Locate the cell with the specified text and output its [X, Y] center coordinate. 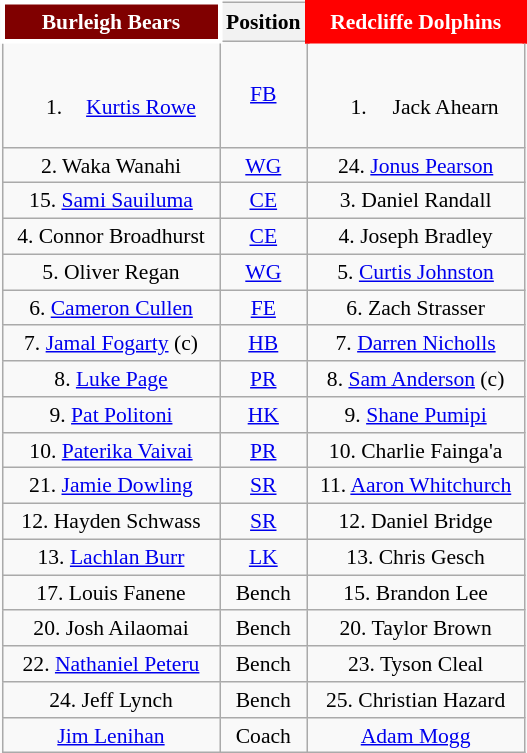
9. Shane Pumipi [416, 415]
12. Daniel Bridge [416, 522]
23. Tyson Cleal [416, 664]
Adam Mogg [416, 735]
7. Darren Nicholls [416, 343]
FE [264, 308]
Coach [264, 735]
LK [264, 557]
15. Brandon Lee [416, 593]
15. Sami Sauiluma [110, 201]
20. Josh Ailaomai [110, 628]
9. Pat Politoni [110, 415]
HB [264, 343]
Jim Lenihan [110, 735]
8. Sam Anderson (c) [416, 379]
Redcliffe Dolphins [416, 22]
17. Louis Fanene [110, 593]
25. Christian Hazard [416, 700]
Kurtis Rowe [110, 94]
5. Oliver Regan [110, 272]
Position [264, 22]
12. Hayden Schwass [110, 522]
13. Lachlan Burr [110, 557]
6. Zach Strasser [416, 308]
2. Waka Wanahi [110, 165]
21. Jamie Dowling [110, 486]
6. Cameron Cullen [110, 308]
Burleigh Bears [110, 22]
20. Taylor Brown [416, 628]
4. Connor Broadhurst [110, 237]
11. Aaron Whitchurch [416, 486]
4. Joseph Bradley [416, 237]
5. Curtis Johnston [416, 272]
24. Jonus Pearson [416, 165]
8. Luke Page [110, 379]
10. Charlie Fainga'a [416, 450]
FB [264, 94]
22. Nathaniel Peteru [110, 664]
7. Jamal Fogarty (c) [110, 343]
24. Jeff Lynch [110, 700]
HK [264, 415]
13. Chris Gesch [416, 557]
10. Paterika Vaivai [110, 450]
Jack Ahearn [416, 94]
3. Daniel Randall [416, 201]
